Output the [X, Y] coordinate of the center of the cell containing the given text.  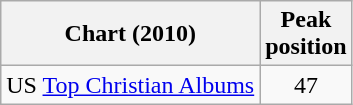
Chart (2010) [130, 34]
US Top Christian Albums [130, 85]
Peakposition [306, 34]
47 [306, 85]
